Scan for the cell matching the given text and deliver its (X, Y) coordinate at center. 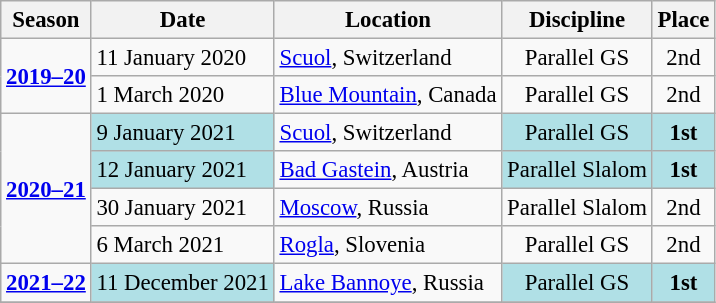
Lake Bannoye, Russia (388, 283)
2021–22 (46, 283)
Blue Mountain, Canada (388, 95)
Season (46, 20)
2019–20 (46, 76)
11 January 2020 (182, 58)
9 January 2021 (182, 133)
12 January 2021 (182, 170)
6 March 2021 (182, 245)
30 January 2021 (182, 208)
Discipline (577, 20)
1 March 2020 (182, 95)
11 December 2021 (182, 283)
Bad Gastein, Austria (388, 170)
Place (683, 20)
Date (182, 20)
Location (388, 20)
Moscow, Russia (388, 208)
2020–21 (46, 189)
Rogla, Slovenia (388, 245)
